Pinpoint the cell where the given text exists, returning its [x, y] midpoint coordinate. 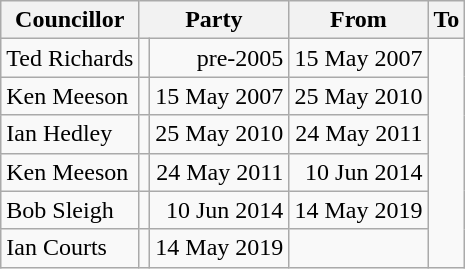
Ian Hedley [70, 134]
Party [214, 20]
Ted Richards [70, 58]
Ian Courts [70, 248]
Councillor [70, 20]
From [358, 20]
To [446, 20]
Bob Sleigh [70, 210]
pre-2005 [220, 58]
